Output the (X, Y) coordinate of the center of the cell containing the given text.  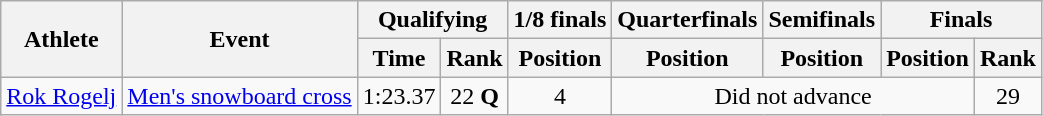
Athlete (62, 39)
Event (240, 39)
Finals (962, 20)
Time (399, 58)
Qualifying (432, 20)
Did not advance (794, 96)
Men's snowboard cross (240, 96)
Rok Rogelj (62, 96)
4 (560, 96)
Quarterfinals (688, 20)
Semifinals (822, 20)
29 (1008, 96)
1:23.37 (399, 96)
22 Q (474, 96)
1/8 finals (560, 20)
